Locate the cell with the specified text and output its (X, Y) center coordinate. 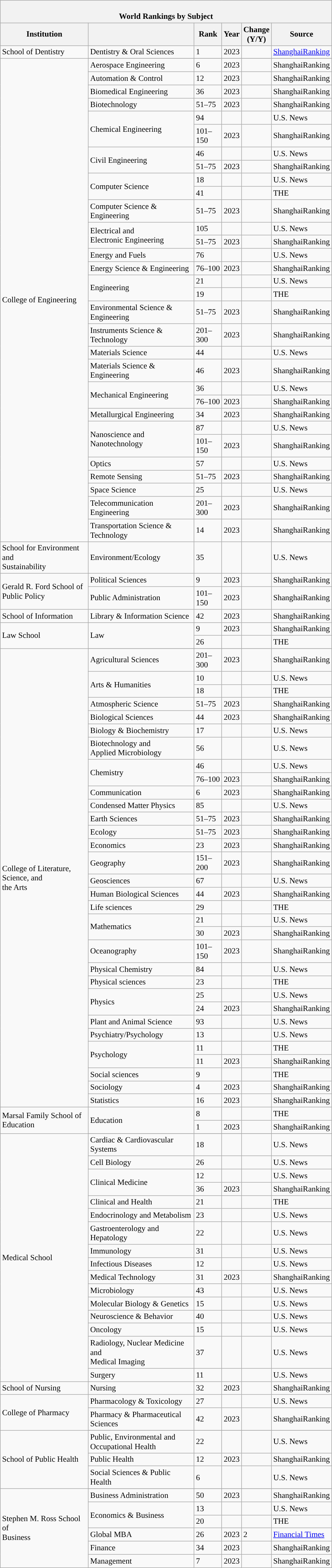
14 (208, 530)
4 (208, 1087)
Stephen M. Ross School ofBusiness (44, 1528)
Year (232, 34)
Radiology, Nuclear Medicine andMedical Imaging (141, 1352)
7 (208, 1561)
Education (141, 1121)
Aerospace Engineering (141, 65)
Psychology (141, 1055)
Financial Times (302, 1535)
Biological Sciences (141, 718)
Mathematics (141, 926)
School of Nursing (44, 1388)
35 (208, 557)
Agricultural Sciences (141, 660)
Biology & Biochemistry (141, 730)
Medical School (44, 1258)
School for Environment andSustainability (44, 557)
Gerald R. Ford School ofPublic Policy (44, 591)
Institution (44, 34)
Human Biological Sciences (141, 894)
College of Pharmacy (44, 1413)
87 (208, 428)
105 (208, 229)
Business Administration (141, 1495)
Immunology (141, 1251)
Remote Sensing (141, 477)
School of Public Health (44, 1459)
School of Dentistry (44, 52)
Life sciences (141, 907)
Source (302, 34)
56 (208, 749)
Physical sciences (141, 982)
16 (208, 1101)
27 (208, 1402)
Clinical Medicine (141, 1183)
40 (208, 1317)
Space Science (141, 490)
Dentistry & Oral Sciences (141, 52)
Clinical and Health (141, 1202)
94 (208, 118)
Public Health (141, 1459)
Economics & Business (141, 1515)
Environment/Ecology (141, 557)
19 (208, 295)
67 (208, 881)
Energy and Fuels (141, 255)
Cardiac & Cardiovascular Systems (141, 1145)
Sociology (141, 1087)
Instruments Science & Technology (141, 335)
84 (208, 969)
20 (208, 1521)
Atmospheric Science (141, 704)
Psychiatry/Psychology (141, 1035)
Telecommunication Engineering (141, 508)
College of Engineering (44, 300)
Transportation Science & Technology (141, 530)
Biotechnology (141, 105)
Change(Y/Y) (257, 34)
57 (208, 464)
Microbiology (141, 1290)
Physics (141, 1002)
Statistics (141, 1101)
Pharmacy & Pharmaceutical Sciences (141, 1419)
Surgery (141, 1375)
Oncology (141, 1330)
Economics (141, 845)
Finance (141, 1548)
Computer Science (141, 187)
Neuroscience & Behavior (141, 1317)
Gastroenterology and Hepatology (141, 1233)
41 (208, 193)
Chemical Engineering (141, 129)
Electrical andElectronic Engineering (141, 235)
Cell Biology (141, 1163)
Optics (141, 464)
Management (141, 1561)
Infectious Diseases (141, 1264)
Biotechnology andApplied Microbiology (141, 749)
Law School (44, 636)
Public, Environmental andOccupational Health (141, 1442)
Pharmacology & Toxicology (141, 1402)
Social sciences (141, 1074)
43 (208, 1290)
Environmental Science & Engineering (141, 312)
Chemistry (141, 773)
Metallurgical Engineering (141, 415)
College of Literature, Science, andthe Arts (44, 878)
50 (208, 1495)
Physical Chemistry (141, 969)
Library & Information Science (141, 616)
8 (208, 1114)
Endocrinology and Metabolism (141, 1215)
Computer Science & Engineering (141, 211)
76 (208, 255)
Civil Engineering (141, 160)
32 (208, 1388)
Molecular Biology & Genetics (141, 1304)
151–200 (208, 863)
Global MBA (141, 1535)
Social Sciences & Public Health (141, 1477)
Materials Science & Engineering (141, 371)
2 (257, 1535)
Materials Science (141, 353)
Communication (141, 792)
Biomedical Engineering (141, 92)
Plant and Animal Science (141, 1022)
Rank (208, 34)
Marsal Family School of Education (44, 1121)
Geography (141, 863)
Political Sciences (141, 580)
Nanoscience and Nanotechnology (141, 439)
Oceanography (141, 952)
Public Administration (141, 598)
17 (208, 730)
School of Information (44, 616)
World Rankings by Subject (166, 12)
93 (208, 1022)
85 (208, 806)
Earth Sciences (141, 819)
Geosciences (141, 881)
10 (208, 678)
Mechanical Engineering (141, 395)
Energy Science & Engineering (141, 268)
Arts & Humanities (141, 684)
37 (208, 1352)
24 (208, 1009)
29 (208, 907)
Automation & Control (141, 79)
Ecology (141, 832)
Law (141, 636)
Engineering (141, 288)
Medical Technology (141, 1278)
Condensed Matter Physics (141, 806)
Nursing (141, 1388)
30 (208, 933)
